Output the (x, y) coordinate of the center of the cell containing the given text.  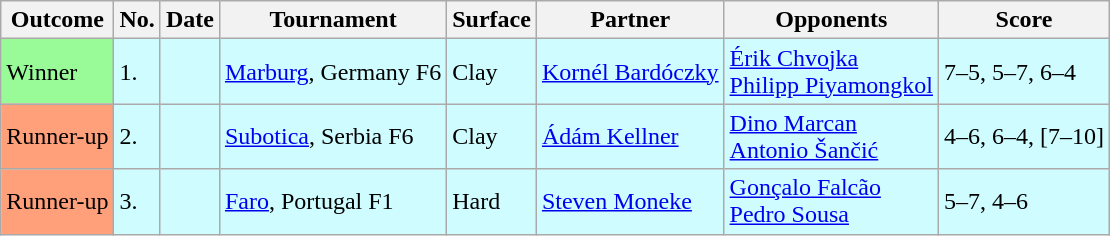
Ádám Kellner (630, 136)
4–6, 6–4, [7–10] (1024, 136)
2. (137, 136)
Subotica, Serbia F6 (332, 136)
Partner (630, 20)
Faro, Portugal F1 (332, 202)
7–5, 5–7, 6–4 (1024, 72)
3. (137, 202)
Gonçalo Falcão Pedro Sousa (831, 202)
Marburg, Germany F6 (332, 72)
Hard (492, 202)
No. (137, 20)
Surface (492, 20)
Kornél Bardóczky (630, 72)
Dino Marcan Antonio Šančić (831, 136)
Tournament (332, 20)
Date (190, 20)
Érik Chvojka Philipp Piyamongkol (831, 72)
5–7, 4–6 (1024, 202)
Winner (58, 72)
1. (137, 72)
Outcome (58, 20)
Opponents (831, 20)
Steven Moneke (630, 202)
Score (1024, 20)
